Locate the cell with the specified text and output its [x, y] center coordinate. 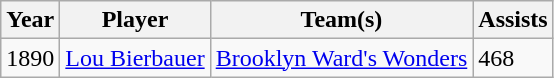
Player [135, 20]
Lou Bierbauer [135, 58]
Team(s) [342, 20]
468 [513, 58]
Assists [513, 20]
1890 [30, 58]
Brooklyn Ward's Wonders [342, 58]
Year [30, 20]
